Output the (x, y) coordinate of the center of the cell containing the given text.  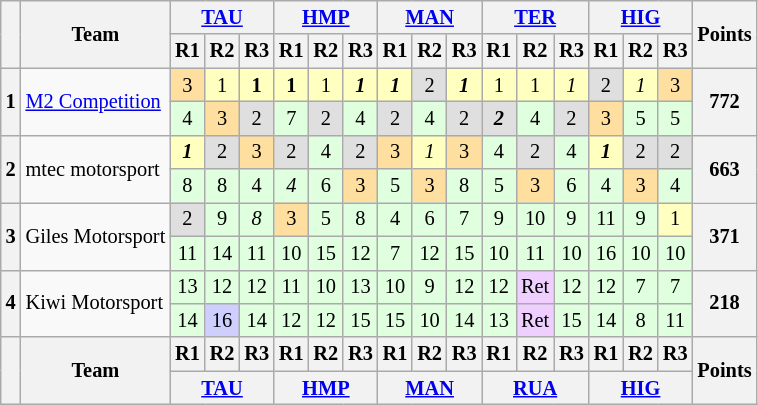
218 (724, 304)
M2 Competition (96, 102)
Giles Motorsport (96, 236)
RUA (536, 388)
663 (724, 168)
371 (724, 236)
mtec motorsport (96, 168)
TER (536, 17)
772 (724, 102)
Kiwi Motorsport (96, 304)
